Output the [x, y] coordinate of the center of the cell containing the given text.  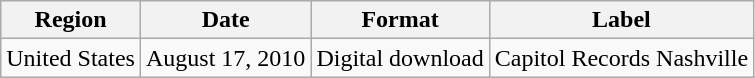
Digital download [400, 58]
Region [71, 20]
August 17, 2010 [225, 58]
United States [71, 58]
Label [621, 20]
Date [225, 20]
Format [400, 20]
Capitol Records Nashville [621, 58]
